Search for the cell housing the specified text and yield its [x, y] center coordinate. 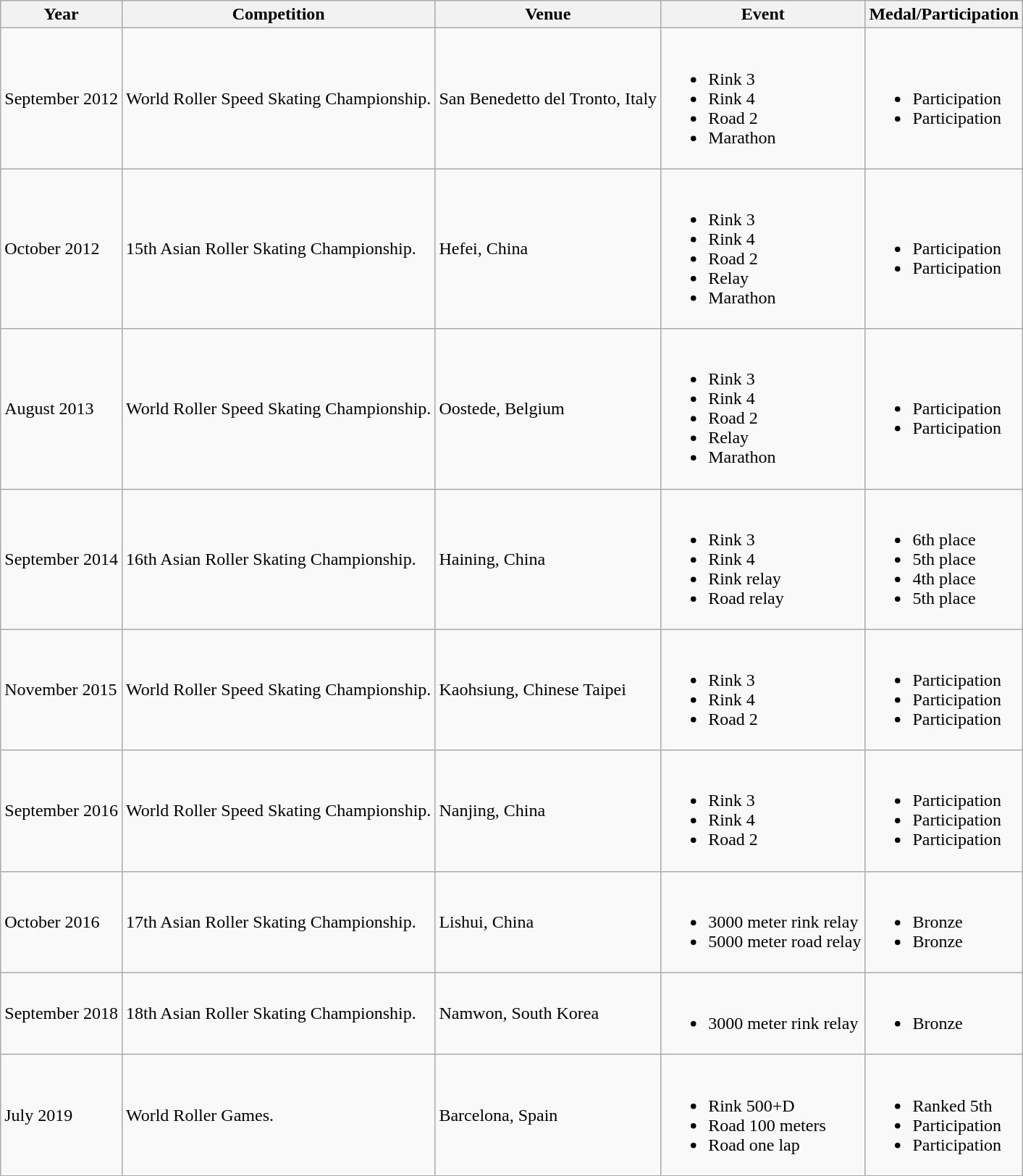
World Roller Games. [278, 1115]
Nanjing, China [548, 811]
Bronze [944, 1014]
November 2015 [62, 689]
Rink 3Rink 4Rink relayRoad relay [763, 559]
Lishui, China [548, 922]
Competition [278, 14]
Rink 3Rink 4Road 2Marathon [763, 98]
Kaohsiung, Chinese Taipei [548, 689]
October 2012 [62, 249]
6th place5th place4th place5th place [944, 559]
15th Asian Roller Skating Championship. [278, 249]
Namwon, South Korea [548, 1014]
16th Asian Roller Skating Championship. [278, 559]
July 2019 [62, 1115]
Barcelona, Spain [548, 1115]
18th Asian Roller Skating Championship. [278, 1014]
Rink 500+DRoad 100 metersRoad one lap [763, 1115]
September 2014 [62, 559]
September 2018 [62, 1014]
Venue [548, 14]
San Benedetto del Tronto, Italy [548, 98]
Medal/Participation [944, 14]
September 2016 [62, 811]
October 2016 [62, 922]
Hefei, China [548, 249]
Year [62, 14]
September 2012 [62, 98]
3000 meter rink relay5000 meter road relay [763, 922]
3000 meter rink relay [763, 1014]
BronzeBronze [944, 922]
17th Asian Roller Skating Championship. [278, 922]
Event [763, 14]
Oostede, Belgium [548, 408]
Ranked 5thParticipationParticipation [944, 1115]
August 2013 [62, 408]
Haining, China [548, 559]
